Find where the given text appears and provide that cell's center as [x, y] coordinate. 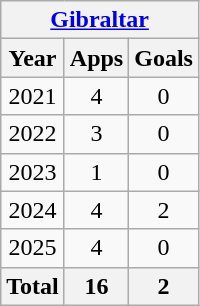
Goals [164, 58]
1 [96, 172]
16 [96, 286]
Gibraltar [100, 20]
2024 [33, 210]
2025 [33, 248]
Apps [96, 58]
3 [96, 134]
2023 [33, 172]
2022 [33, 134]
Total [33, 286]
2021 [33, 96]
Year [33, 58]
